Scan for the cell matching the given text and deliver its (x, y) coordinate at center. 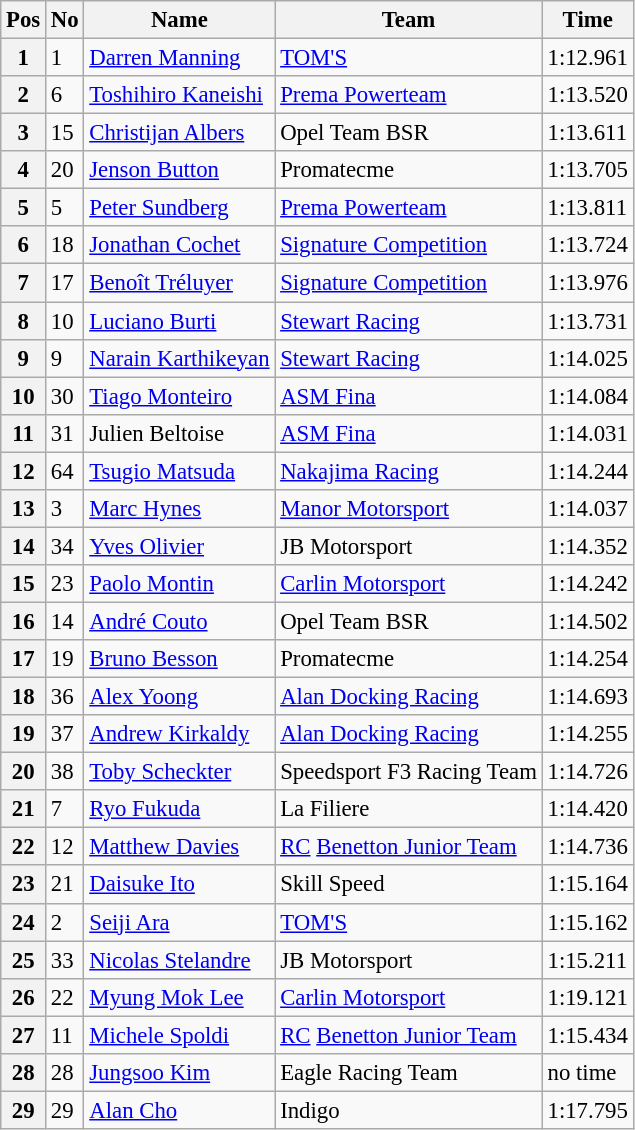
no time (588, 1073)
Matthew Davies (180, 847)
No (65, 20)
Eagle Racing Team (408, 1073)
Daisuke Ito (180, 885)
Narain Karthikeyan (180, 358)
Marc Hynes (180, 509)
1:14.031 (588, 433)
Myung Mok Lee (180, 997)
1:13.705 (588, 170)
1:14.037 (588, 509)
1:14.084 (588, 396)
Team (408, 20)
1:15.211 (588, 960)
26 (24, 997)
Michele Spoldi (180, 1035)
Christijan Albers (180, 133)
1:14.244 (588, 471)
25 (24, 960)
Time (588, 20)
37 (65, 734)
34 (65, 546)
1:13.520 (588, 95)
1:13.731 (588, 321)
1:14.352 (588, 546)
Nakajima Racing (408, 471)
Seiji Ara (180, 922)
Luciano Burti (180, 321)
Alan Cho (180, 1110)
1:15.434 (588, 1035)
31 (65, 433)
1:17.795 (588, 1110)
1:14.502 (588, 621)
1:15.162 (588, 922)
Bruno Besson (180, 659)
30 (65, 396)
Toby Scheckter (180, 772)
Julien Beltoise (180, 433)
1:19.121 (588, 997)
64 (65, 471)
1:14.693 (588, 697)
Indigo (408, 1110)
1:13.811 (588, 208)
Jungsoo Kim (180, 1073)
1:14.025 (588, 358)
Speedsport F3 Racing Team (408, 772)
1:15.164 (588, 885)
Tsugio Matsuda (180, 471)
8 (24, 321)
1:13.724 (588, 245)
33 (65, 960)
1:14.736 (588, 847)
1:12.961 (588, 58)
13 (24, 509)
Jenson Button (180, 170)
1:14.726 (588, 772)
27 (24, 1035)
16 (24, 621)
Alex Yoong (180, 697)
Darren Manning (180, 58)
1:14.254 (588, 659)
Toshihiro Kaneishi (180, 95)
24 (24, 922)
Benoît Tréluyer (180, 283)
1:14.420 (588, 809)
1:13.611 (588, 133)
Jonathan Cochet (180, 245)
1:13.976 (588, 283)
1:14.255 (588, 734)
La Filiere (408, 809)
36 (65, 697)
38 (65, 772)
André Couto (180, 621)
Ryo Fukuda (180, 809)
Name (180, 20)
Tiago Monteiro (180, 396)
Yves Olivier (180, 546)
Skill Speed (408, 885)
Peter Sundberg (180, 208)
Andrew Kirkaldy (180, 734)
Pos (24, 20)
1:14.242 (588, 584)
Nicolas Stelandre (180, 960)
Manor Motorsport (408, 509)
Paolo Montin (180, 584)
4 (24, 170)
